Pinpoint the cell where the given text exists, returning its (x, y) midpoint coordinate. 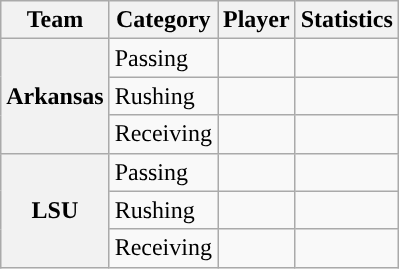
Statistics (346, 20)
Category (163, 20)
Player (257, 20)
Arkansas (55, 96)
LSU (55, 210)
Team (55, 20)
